Identify which cell holds the provided text, then report its (x, y) central coordinate. 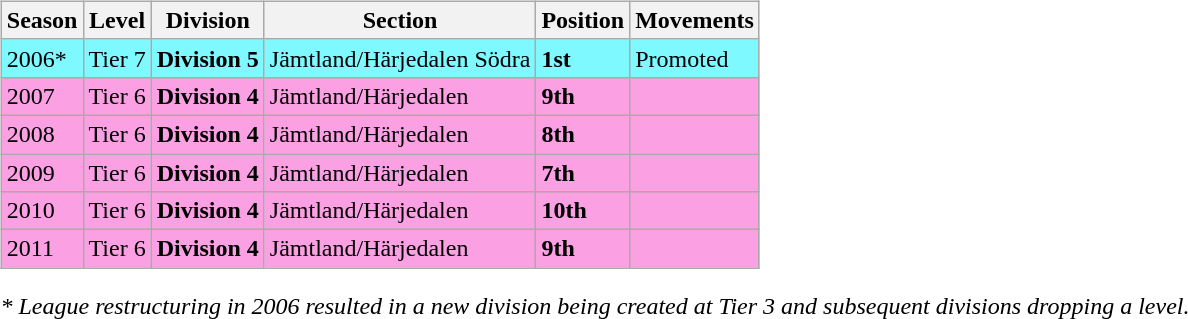
10th (583, 211)
Season (42, 20)
2010 (42, 211)
Level (117, 20)
Jämtland/Härjedalen Södra (400, 58)
Division (208, 20)
2008 (42, 134)
1st (583, 58)
Division 5 (208, 58)
Movements (695, 20)
2006* (42, 58)
Tier 7 (117, 58)
2007 (42, 96)
Section (400, 20)
Position (583, 20)
2009 (42, 173)
8th (583, 134)
Promoted (695, 58)
7th (583, 173)
2011 (42, 249)
